Provide the (X, Y) coordinate of the cell's center where the given text is located.  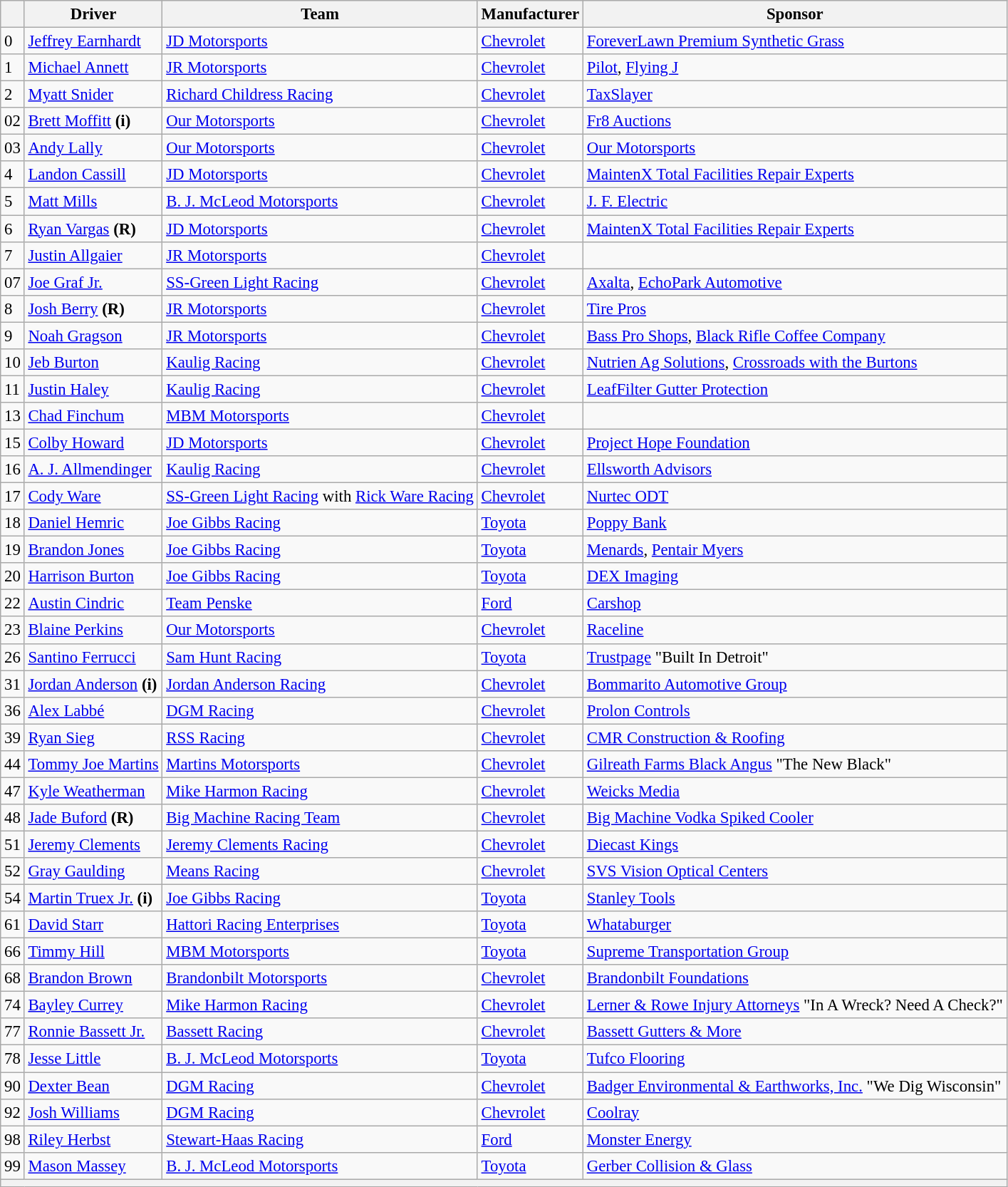
Project Hope Foundation (795, 442)
Monster Energy (795, 1139)
RSS Racing (320, 737)
Richard Childress Racing (320, 95)
Lerner & Rowe Injury Attorneys "In A Wreck? Need A Check?" (795, 1005)
Ryan Vargas (R) (93, 229)
11 (13, 389)
Santino Ferrucci (93, 657)
Stanley Tools (795, 898)
03 (13, 148)
74 (13, 1005)
Ellsworth Advisors (795, 470)
61 (13, 925)
7 (13, 255)
Means Racing (320, 871)
Stewart-Haas Racing (320, 1139)
Badger Environmental & Earthworks, Inc. "We Dig Wisconsin" (795, 1086)
68 (13, 978)
Tufco Flooring (795, 1059)
Mason Massey (93, 1166)
Riley Herbst (93, 1139)
1 (13, 68)
39 (13, 737)
4 (13, 175)
Nurtec ODT (795, 497)
54 (13, 898)
Noah Gragson (93, 336)
99 (13, 1166)
90 (13, 1086)
Bommarito Automotive Group (795, 684)
Big Machine Vodka Spiked Cooler (795, 818)
6 (13, 229)
17 (13, 497)
J. F. Electric (795, 202)
10 (13, 363)
Bayley Currey (93, 1005)
Supreme Transportation Group (795, 952)
David Starr (93, 925)
Jesse Little (93, 1059)
Josh Berry (R) (93, 309)
SS-Green Light Racing with Rick Ware Racing (320, 497)
Diecast Kings (795, 844)
Gilreath Farms Black Angus "The New Black" (795, 764)
SS-Green Light Racing (320, 282)
Jordan Anderson (i) (93, 684)
Austin Cindric (93, 603)
Andy Lally (93, 148)
Bass Pro Shops, Black Rifle Coffee Company (795, 336)
98 (13, 1139)
Nutrien Ag Solutions, Crossroads with the Burtons (795, 363)
Dexter Bean (93, 1086)
Sponsor (795, 14)
Myatt Snider (93, 95)
Brandon Jones (93, 550)
2 (13, 95)
Big Machine Racing Team (320, 818)
Justin Haley (93, 389)
Carshop (795, 603)
26 (13, 657)
CMR Construction & Roofing (795, 737)
02 (13, 121)
Ronnie Bassett Jr. (93, 1032)
Tommy Joe Martins (93, 764)
Daniel Hemric (93, 523)
Menards, Pentair Myers (795, 550)
Matt Mills (93, 202)
Jeb Burton (93, 363)
16 (13, 470)
Brandonbilt Motorsports (320, 978)
Martins Motorsports (320, 764)
Brandon Brown (93, 978)
Brett Moffitt (i) (93, 121)
Bassett Racing (320, 1032)
Gray Gaulding (93, 871)
Gerber Collision & Glass (795, 1166)
0 (13, 41)
9 (13, 336)
A. J. Allmendinger (93, 470)
Trustpage "Built In Detroit" (795, 657)
Sam Hunt Racing (320, 657)
Manufacturer (530, 14)
78 (13, 1059)
Cody Ware (93, 497)
Blaine Perkins (93, 631)
52 (13, 871)
Justin Allgaier (93, 255)
Raceline (795, 631)
07 (13, 282)
77 (13, 1032)
Josh Williams (93, 1112)
Jordan Anderson Racing (320, 684)
LeafFilter Gutter Protection (795, 389)
Jeremy Clements Racing (320, 844)
Harrison Burton (93, 576)
48 (13, 818)
Colby Howard (93, 442)
Landon Cassill (93, 175)
31 (13, 684)
Michael Annett (93, 68)
19 (13, 550)
Ryan Sieg (93, 737)
Chad Finchum (93, 416)
18 (13, 523)
13 (13, 416)
Driver (93, 14)
51 (13, 844)
Brandonbilt Foundations (795, 978)
TaxSlayer (795, 95)
Bassett Gutters & More (795, 1032)
Kyle Weatherman (93, 791)
Hattori Racing Enterprises (320, 925)
Pilot, Flying J (795, 68)
ForeverLawn Premium Synthetic Grass (795, 41)
Alex Labbé (93, 710)
Whataburger (795, 925)
Team (320, 14)
DEX Imaging (795, 576)
Timmy Hill (93, 952)
92 (13, 1112)
Weicks Media (795, 791)
8 (13, 309)
Jeremy Clements (93, 844)
15 (13, 442)
Coolray (795, 1112)
22 (13, 603)
47 (13, 791)
Poppy Bank (795, 523)
Jade Buford (R) (93, 818)
Jeffrey Earnhardt (93, 41)
SVS Vision Optical Centers (795, 871)
66 (13, 952)
Prolon Controls (795, 710)
20 (13, 576)
Martin Truex Jr. (i) (93, 898)
Axalta, EchoPark Automotive (795, 282)
44 (13, 764)
23 (13, 631)
36 (13, 710)
Team Penske (320, 603)
Fr8 Auctions (795, 121)
Joe Graf Jr. (93, 282)
Tire Pros (795, 309)
5 (13, 202)
